Return the (x, y) coordinate for the center point of the cell that contains the specified text.  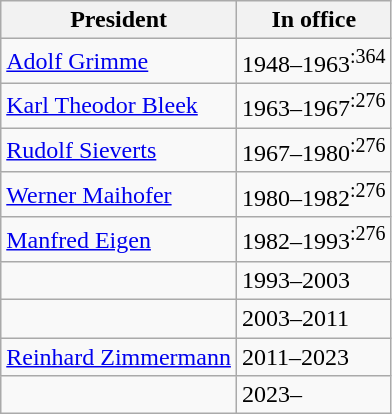
1980–1982:276 (314, 194)
1993–2003 (314, 281)
Rudolf Sieverts (119, 150)
In office (314, 20)
1963–1967:276 (314, 106)
1982–1993:276 (314, 240)
President (119, 20)
Manfred Eigen (119, 240)
Werner Maihofer (119, 194)
Reinhard Zimmermann (119, 357)
Karl Theodor Bleek (119, 106)
1967–1980:276 (314, 150)
1948–1963:364 (314, 62)
Adolf Grimme (119, 62)
2023– (314, 395)
2011–2023 (314, 357)
2003–2011 (314, 319)
